Locate the cell with the specified text and output its [x, y] center coordinate. 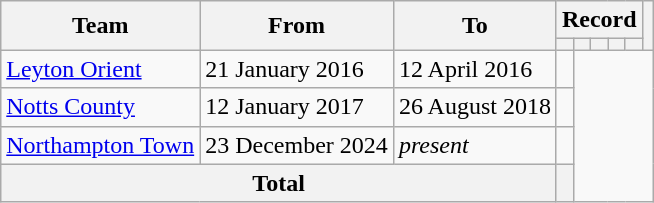
21 January 2016 [297, 69]
To [474, 26]
12 April 2016 [474, 69]
26 August 2018 [474, 107]
From [297, 26]
Notts County [100, 107]
23 December 2024 [297, 145]
12 January 2017 [297, 107]
Total [279, 183]
Team [100, 26]
present [474, 145]
Leyton Orient [100, 69]
Northampton Town [100, 145]
Record [599, 20]
